Determine the (x, y) coordinate at the center of the cell enclosing the given text.  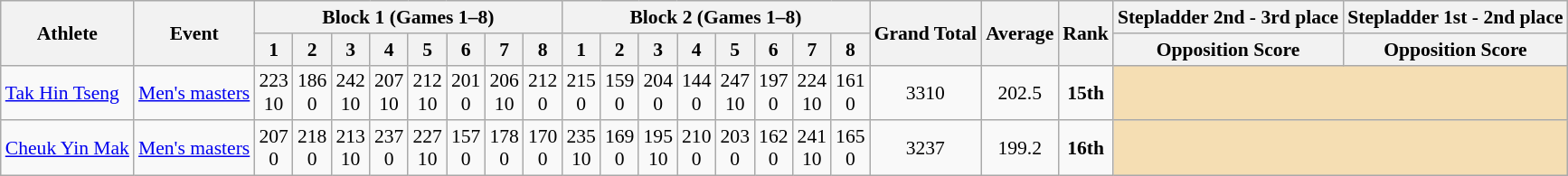
Block 1 (Games 1–8) (408, 17)
2030 (736, 148)
2010 (467, 92)
22410 (812, 92)
1650 (850, 148)
22310 (273, 92)
Event (194, 32)
Stepladder 2nd - 3rd place (1228, 17)
24110 (812, 148)
2150 (581, 92)
2070 (273, 148)
3237 (926, 148)
20610 (505, 92)
24710 (736, 92)
Block 2 (Games 1–8) (715, 17)
1620 (774, 148)
22710 (427, 148)
1610 (850, 92)
2040 (658, 92)
199.2 (1020, 148)
2120 (543, 92)
24210 (351, 92)
Athlete (67, 32)
Rank (1085, 32)
Tak Hin Tseng (67, 92)
Cheuk Yin Mak (67, 148)
21210 (427, 92)
1780 (505, 148)
1700 (543, 148)
1970 (774, 92)
1860 (313, 92)
1570 (467, 148)
23510 (581, 148)
2100 (696, 148)
1690 (620, 148)
1440 (696, 92)
16th (1085, 148)
Average (1020, 32)
Grand Total (926, 32)
3310 (926, 92)
15th (1085, 92)
2180 (313, 148)
1590 (620, 92)
Stepladder 1st - 2nd place (1455, 17)
19510 (658, 148)
2370 (389, 148)
21310 (351, 148)
202.5 (1020, 92)
20710 (389, 92)
